Determine the [x, y] coordinate at the center of the cell enclosing the given text.  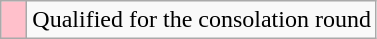
Qualified for the consolation round [202, 20]
